Return (x, y) of the center of cell containing provided text 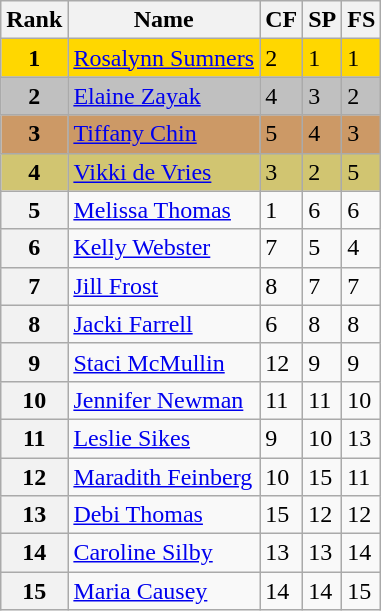
Jennifer Newman (164, 400)
Elaine Zayak (164, 96)
Maradith Feinberg (164, 477)
CF (282, 20)
Kelly Webster (164, 248)
Staci McMullin (164, 362)
Vikki de Vries (164, 172)
Maria Causey (164, 591)
Tiffany Chin (164, 134)
Rank (34, 20)
FS (362, 20)
Name (164, 20)
Jill Frost (164, 286)
Melissa Thomas (164, 210)
Jacki Farrell (164, 324)
Leslie Sikes (164, 438)
Debi Thomas (164, 515)
SP (322, 20)
Caroline Silby (164, 553)
Rosalynn Sumners (164, 58)
